Identify which cell holds the provided text, then report its (X, Y) central coordinate. 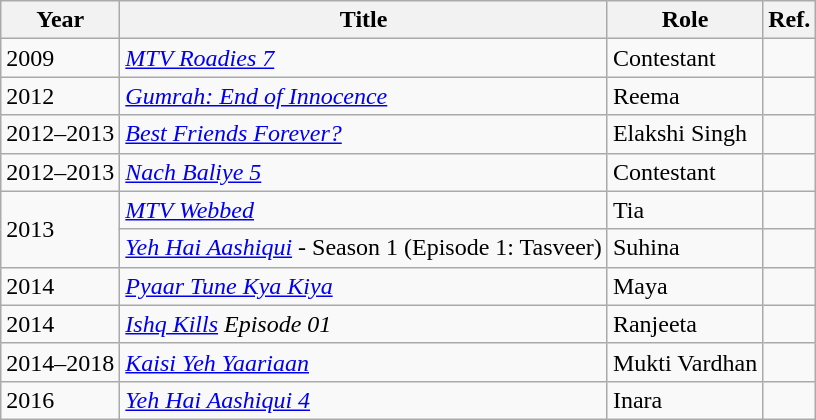
Elakshi Singh (684, 134)
Year (60, 20)
Yeh Hai Aashiqui 4 (364, 400)
Gumrah: End of Innocence (364, 96)
2009 (60, 58)
MTV Roadies 7 (364, 58)
Tia (684, 210)
Maya (684, 286)
Role (684, 20)
Ranjeeta (684, 324)
2013 (60, 229)
MTV Webbed (364, 210)
2016 (60, 400)
2012 (60, 96)
Kaisi Yeh Yaariaan (364, 362)
Nach Baliye 5 (364, 172)
Suhina (684, 248)
Inara (684, 400)
Ref. (790, 20)
Best Friends Forever? (364, 134)
Yeh Hai Aashiqui - Season 1 (Episode 1: Tasveer) (364, 248)
Mukti Vardhan (684, 362)
Reema (684, 96)
Title (364, 20)
2014–2018 (60, 362)
Ishq Kills Episode 01 (364, 324)
Pyaar Tune Kya Kiya (364, 286)
